Find where the given text appears and provide that cell's center as [x, y] coordinate. 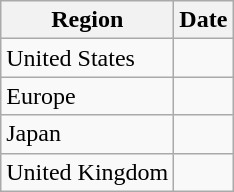
United States [88, 58]
Europe [88, 96]
Date [204, 20]
Region [88, 20]
United Kingdom [88, 172]
Japan [88, 134]
